Return [X, Y] of the center of cell containing provided text 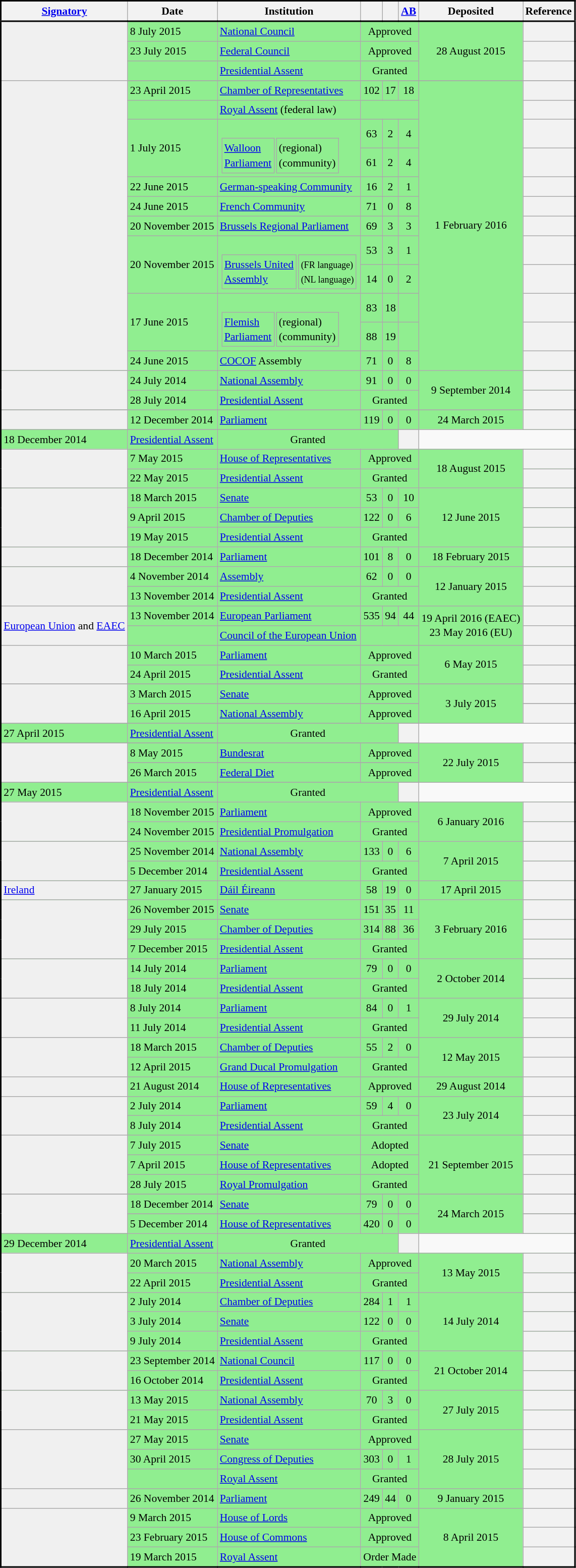
22 June 2015 [172, 187]
101 [371, 557]
59 [371, 1106]
17 April 2015 [471, 890]
19 May 2015 [172, 537]
70 [371, 1400]
10 [409, 499]
22 July 2015 [471, 763]
Royal Assent (federal law) [289, 110]
27 January 2015 [172, 890]
8 July 2015 [172, 31]
German-speaking Community [289, 187]
House of Lords [289, 1518]
Assembly [289, 576]
83 [371, 308]
10 March 2015 [172, 655]
12 April 2015 [172, 1067]
58 [371, 890]
23 September 2014 [172, 1362]
14 [371, 280]
28 August 2015 [471, 50]
29 August 2014 [471, 1087]
6 May 2015 [471, 665]
29 July 2015 [172, 930]
29 July 2014 [471, 1018]
12 June 2015 [471, 518]
18 July 2014 [172, 988]
16 October 2014 [172, 1381]
Grand Ducal Promulgation [289, 1067]
11 July 2014 [172, 1028]
18 November 2015 [172, 813]
19 April 2016 (EAEC)23 May 2016 (EU) [471, 626]
2 October 2014 [471, 979]
European Union and EAEC [65, 626]
117 [371, 1362]
Order Made [389, 1557]
151 [371, 910]
3 July 2014 [172, 1322]
36 [409, 930]
12 May 2015 [471, 1057]
Brussels Regional Parliament [289, 226]
Congress of Deputies [289, 1459]
House of Commons [289, 1537]
23 July 2015 [172, 51]
26 March 2015 [172, 773]
Chamber of Representatives [289, 91]
17 June 2015 [172, 322]
19 March 2015 [172, 1557]
Signatory [65, 11]
WalloonParliament (regional)(community) [289, 148]
35 [390, 910]
Reference [549, 11]
26 November 2014 [172, 1499]
8 May 2015 [172, 753]
22 April 2015 [172, 1283]
21 August 2014 [172, 1087]
Council of the European Union [289, 636]
420 [371, 1224]
French Community [289, 207]
23 April 2015 [172, 91]
535 [371, 616]
20 March 2015 [172, 1263]
21 September 2015 [471, 1165]
16 [371, 187]
63 [371, 134]
18 August 2015 [471, 469]
AB [409, 11]
1 July 2015 [172, 148]
(FR language)(NL language) [327, 273]
4 November 2014 [172, 576]
18 February 2015 [471, 557]
23 July 2014 [471, 1116]
Presidential Promulgation [289, 832]
91 [371, 381]
303 [371, 1459]
84 [371, 1008]
Royal Promulgation [289, 1185]
Ireland [65, 890]
7 May 2015 [172, 459]
Bundesrat [289, 753]
12 January 2015 [471, 586]
25 November 2014 [172, 851]
55 [371, 1048]
9 March 2015 [172, 1518]
WalloonParliament [248, 155]
27 July 2015 [471, 1410]
9 September 2014 [471, 391]
Brussels UnitedAssembly [259, 273]
30 April 2015 [172, 1459]
3 July 2015 [471, 704]
119 [371, 420]
27 April 2015 [65, 734]
7 December 2015 [172, 950]
24 November 2015 [172, 832]
314 [371, 930]
1 February 2016 [471, 226]
24 April 2015 [172, 674]
12 December 2014 [172, 420]
23 February 2015 [172, 1537]
24 July 2014 [172, 381]
21 May 2015 [172, 1420]
Deposited [471, 11]
FlemishParliament [248, 330]
Date [172, 11]
8 April 2015 [471, 1537]
European Parliament [289, 616]
16 April 2015 [172, 714]
17 [390, 91]
Federal Diet [289, 773]
284 [371, 1302]
9 April 2015 [172, 518]
102 [371, 91]
69 [371, 226]
9 January 2015 [471, 1499]
COCOF Assembly [289, 361]
3 March 2015 [172, 694]
6 January 2016 [471, 822]
Institution [289, 11]
62 [371, 576]
Brussels UnitedAssembly (FR language)(NL language) [289, 265]
94 [390, 616]
133 [371, 851]
FlemishParliament (regional)(community) [289, 322]
22 May 2015 [172, 478]
11 [409, 910]
28 July 2014 [172, 400]
3 February 2016 [471, 930]
7 July 2015 [172, 1146]
61 [371, 163]
26 November 2015 [172, 910]
29 December 2014 [65, 1243]
249 [371, 1499]
Dáil Éireann [289, 890]
9 July 2014 [172, 1341]
21 October 2014 [471, 1371]
Federal Council [289, 51]
